Extract the (x, y) coordinate from the center of the cell holding the provided text.  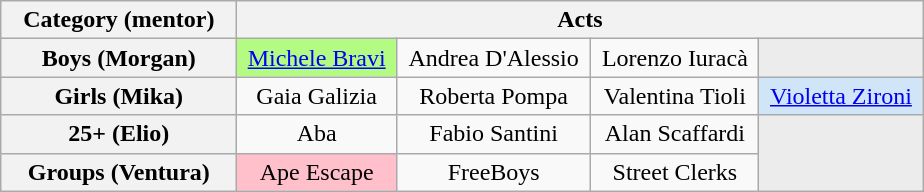
Andrea D'Alessio (493, 58)
Boys (Morgan) (119, 58)
Valentina Tioli (675, 96)
Gaia Galizia (317, 96)
25+ (Elio) (119, 134)
FreeBoys (493, 172)
Alan Scaffardi (675, 134)
Girls (Mika) (119, 96)
Acts (580, 20)
Ape Escape (317, 172)
Fabio Santini (493, 134)
Michele Bravi (317, 58)
Groups (Ventura) (119, 172)
Roberta Pompa (493, 96)
Street Clerks (675, 172)
Lorenzo Iuracà (675, 58)
Aba (317, 134)
Violetta Zironi (841, 96)
Category (mentor) (119, 20)
